Return [x, y] of the center of cell containing provided text 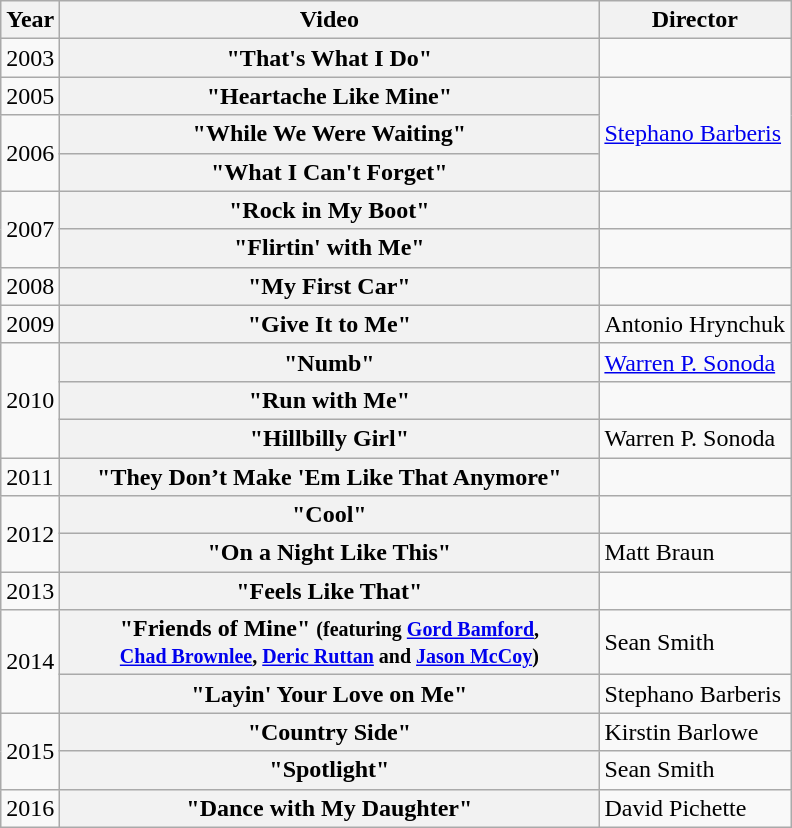
Kirstin Barlowe [695, 732]
2015 [30, 751]
Year [30, 20]
"They Don’t Make 'Em Like That Anymore" [330, 477]
2010 [30, 400]
2006 [30, 153]
"While We Were Waiting" [330, 134]
Video [330, 20]
"Friends of Mine" (featuring Gord Bamford,Chad Brownlee, Deric Ruttan and Jason McCoy) [330, 642]
"Give It to Me" [330, 324]
"Run with Me" [330, 400]
"Cool" [330, 515]
2013 [30, 591]
"Hillbilly Girl" [330, 438]
2009 [30, 324]
"On a Night Like This" [330, 553]
"Feels Like That" [330, 591]
"Dance with My Daughter" [330, 808]
"Spotlight" [330, 770]
2012 [30, 534]
"Rock in My Boot" [330, 210]
"Country Side" [330, 732]
"Numb" [330, 362]
"My First Car" [330, 286]
2008 [30, 286]
Matt Braun [695, 553]
"What I Can't Forget" [330, 172]
"Heartache Like Mine" [330, 96]
2011 [30, 477]
2005 [30, 96]
2003 [30, 58]
"Flirtin' with Me" [330, 248]
2014 [30, 662]
Antonio Hrynchuk [695, 324]
"That's What I Do" [330, 58]
2007 [30, 229]
"Layin' Your Love on Me" [330, 694]
2016 [30, 808]
David Pichette [695, 808]
Director [695, 20]
